Provide the (x, y) coordinate of the cell's center where the given text is located.  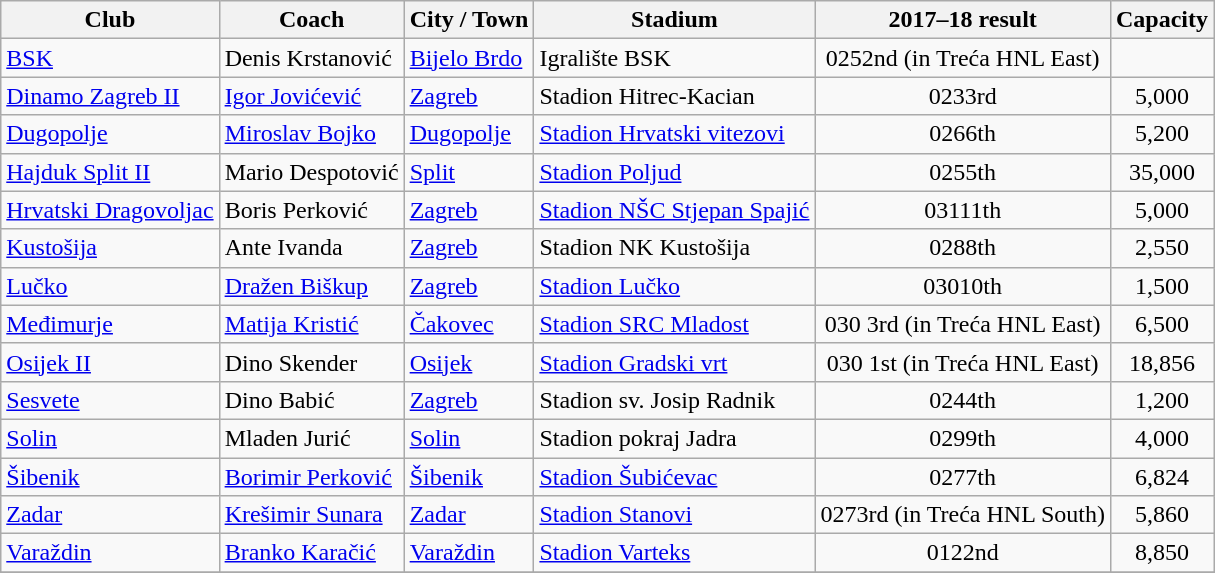
Igor Jovićević (312, 96)
03111th (963, 210)
Denis Krstanović (312, 58)
0244th (963, 400)
Lučko (110, 286)
City / Town (469, 20)
Kustošija (110, 248)
Stadion Lučko (674, 286)
Mario Despotović (312, 172)
Osijek II (110, 362)
0273rd (in Treća HNL South) (963, 515)
030 1st (in Treća HNL East) (963, 362)
0277th (963, 477)
0266th (963, 134)
Stadion Hrvatski vitezovi (674, 134)
Branko Karačić (312, 553)
Stadion Šubićevac (674, 477)
Krešimir Sunara (312, 515)
Stadion NŠC Stjepan Spajić (674, 210)
03010th (963, 286)
Čakovec (469, 324)
Ante Ivanda (312, 248)
5,200 (1162, 134)
Coach (312, 20)
2017–18 result (963, 20)
Dinamo Zagreb II (110, 96)
0288th (963, 248)
Stadion Stanovi (674, 515)
Bijelo Brdo (469, 58)
030 3rd (in Treća HNL East) (963, 324)
1,500 (1162, 286)
4,000 (1162, 438)
Stadion Gradski vrt (674, 362)
6,824 (1162, 477)
Hajduk Split II (110, 172)
Split (469, 172)
Sesvete (110, 400)
Borimir Perković (312, 477)
Igralište BSK (674, 58)
2,550 (1162, 248)
Dražen Biškup (312, 286)
Stadion sv. Josip Radnik (674, 400)
0252nd (in Treća HNL East) (963, 58)
Capacity (1162, 20)
35,000 (1162, 172)
Stadion pokraj Jadra (674, 438)
Club (110, 20)
0233rd (963, 96)
Međimurje (110, 324)
Mladen Jurić (312, 438)
Stadion NK Kustošija (674, 248)
5,860 (1162, 515)
6,500 (1162, 324)
1,200 (1162, 400)
Osijek (469, 362)
Dino Babić (312, 400)
Stadium (674, 20)
Stadion SRC Mladost (674, 324)
Stadion Varteks (674, 553)
Boris Perković (312, 210)
0255th (963, 172)
8,850 (1162, 553)
0122nd (963, 553)
Stadion Hitrec-Kacian (674, 96)
0299th (963, 438)
BSK (110, 58)
Matija Kristić (312, 324)
18,856 (1162, 362)
Hrvatski Dragovoljac (110, 210)
Miroslav Bojko (312, 134)
Stadion Poljud (674, 172)
Dino Skender (312, 362)
